Output the [X, Y] coordinate of the center of the cell containing the given text.  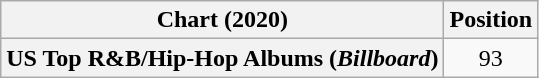
Chart (2020) [222, 20]
93 [491, 58]
US Top R&B/Hip-Hop Albums (Billboard) [222, 58]
Position [491, 20]
